Detect which cell encompasses the target text, then output its (X, Y) center coordinate. 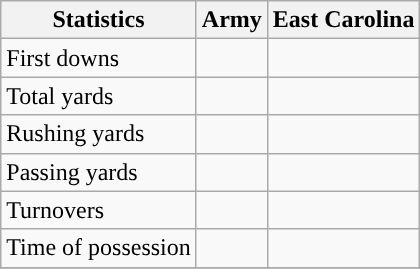
Statistics (99, 20)
Passing yards (99, 172)
Time of possession (99, 248)
Total yards (99, 96)
East Carolina (344, 20)
Army (232, 20)
First downs (99, 58)
Turnovers (99, 210)
Rushing yards (99, 134)
